Capture the cell that displays the provided text and extract its [x, y] central coordinate. 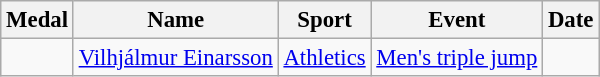
Sport [324, 20]
Vilhjálmur Einarsson [176, 58]
Date [571, 20]
Medal [38, 20]
Athletics [324, 58]
Event [457, 20]
Name [176, 20]
Men's triple jump [457, 58]
